Provide the (x, y) coordinate of the cell's center where the given text is located.  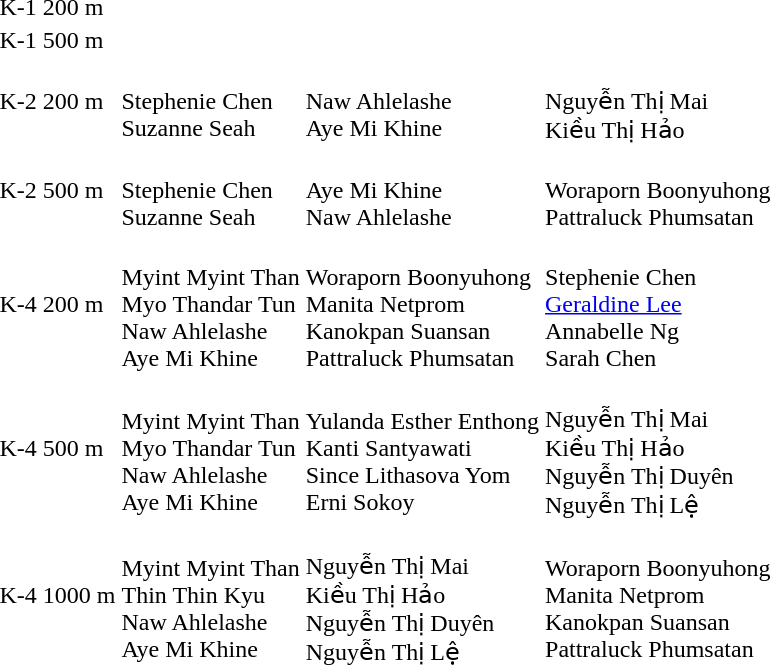
Yulanda Esther EnthongKanti SantyawatiSince Lithasova YomErni Sokoy (422, 448)
Naw AhlelasheAye Mi Khine (422, 102)
Aye Mi KhineNaw Ahlelashe (422, 190)
Woraporn BoonyuhongManita NetpromKanokpan SuansanPattraluck Phumsatan (422, 304)
